Locate the cell with the specified text and output its (x, y) center coordinate. 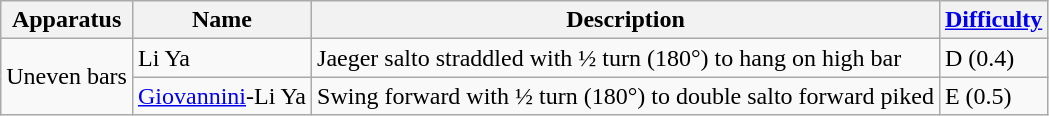
Swing forward with ½ turn (180°) to double salto forward piked (626, 96)
Giovannini-Li Ya (222, 96)
Name (222, 20)
E (0.5) (993, 96)
Uneven bars (67, 77)
Li Ya (222, 58)
Apparatus (67, 20)
D (0.4) (993, 58)
Description (626, 20)
Difficulty (993, 20)
Jaeger salto straddled with ½ turn (180°) to hang on high bar (626, 58)
